Provide the (x, y) coordinate of the cell's center where the given text is located.  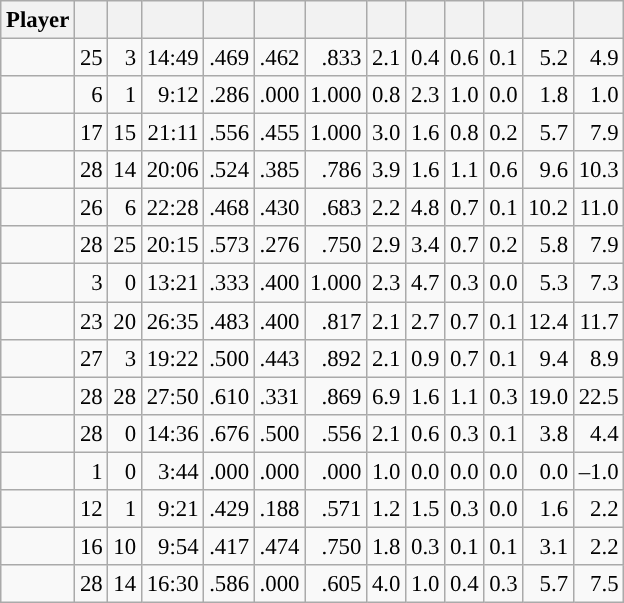
12.4 (548, 321)
.524 (229, 170)
.586 (229, 584)
.605 (336, 584)
3:44 (172, 471)
8.9 (598, 358)
.333 (229, 283)
5.8 (548, 245)
27 (92, 358)
27:50 (172, 396)
7.3 (598, 283)
11.0 (598, 208)
13:21 (172, 283)
5.2 (548, 58)
.610 (229, 396)
6.9 (386, 396)
.817 (336, 321)
10.2 (548, 208)
20:06 (172, 170)
15 (124, 133)
4.9 (598, 58)
9.4 (548, 358)
4.7 (426, 283)
7.5 (598, 584)
14:36 (172, 433)
20:15 (172, 245)
.468 (229, 208)
11.7 (598, 321)
23 (92, 321)
4.8 (426, 208)
12 (92, 509)
.683 (336, 208)
.417 (229, 546)
26 (92, 208)
.573 (229, 245)
.483 (229, 321)
.429 (229, 509)
.385 (279, 170)
9:21 (172, 509)
3.0 (386, 133)
.462 (279, 58)
9:54 (172, 546)
.276 (279, 245)
22:28 (172, 208)
.786 (336, 170)
.892 (336, 358)
.443 (279, 358)
21:11 (172, 133)
5.3 (548, 283)
26:35 (172, 321)
16:30 (172, 584)
.455 (279, 133)
4.0 (386, 584)
9:12 (172, 95)
10.3 (598, 170)
.430 (279, 208)
22.5 (598, 396)
19.0 (548, 396)
.833 (336, 58)
.676 (229, 433)
16 (92, 546)
1.2 (386, 509)
9.6 (548, 170)
.869 (336, 396)
.331 (279, 396)
.188 (279, 509)
17 (92, 133)
3.4 (426, 245)
19:22 (172, 358)
.474 (279, 546)
Player (38, 20)
3.1 (548, 546)
4.4 (598, 433)
–1.0 (598, 471)
2.9 (386, 245)
14:49 (172, 58)
20 (124, 321)
2.7 (426, 321)
.469 (229, 58)
3.8 (548, 433)
.571 (336, 509)
3.9 (386, 170)
0.9 (426, 358)
.286 (229, 95)
1.5 (426, 509)
10 (124, 546)
